Locate the cell with the specified text and output its [X, Y] center coordinate. 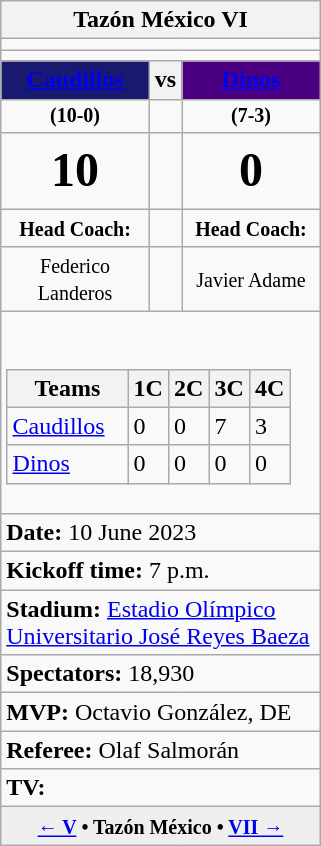
(10-0) [76, 116]
3 [270, 426]
Date: 10 June 2023 [161, 533]
7 [229, 426]
Stadium: Estadio Olímpico Universitario José Reyes Baeza [161, 622]
1C [148, 388]
Kickoff time: 7 p.m. [161, 571]
(7-3) [252, 116]
TV: [161, 788]
Federico Landeros [76, 280]
Teams [68, 388]
Teams 1C 2C 3C 4C Caudillos 0 0 7 3 Dinos 0 0 0 0 [161, 413]
Tazón México VI [161, 20]
Spectators: 18,930 [161, 674]
10 [76, 170]
MVP: Octavio González, DE [161, 712]
3C [229, 388]
4C [270, 388]
Javier Adame [252, 280]
Referee: Olaf Salmorán [161, 750]
vs [165, 80]
← V • Tazón México • VII → [161, 826]
2C [188, 388]
